Provide the [X, Y] coordinate of the cell's center where the given text is located.  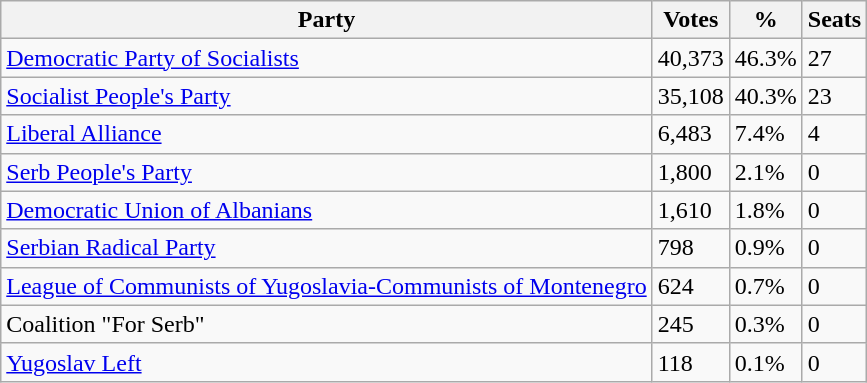
46.3% [766, 58]
Democratic Party of Socialists [326, 58]
Seats [834, 20]
League of Communists of Yugoslavia-Communists of Montenegro [326, 286]
23 [834, 96]
Serbian Radical Party [326, 248]
27 [834, 58]
Coalition "For Serb" [326, 324]
40,373 [690, 58]
0.7% [766, 286]
Votes [690, 20]
624 [690, 286]
Yugoslav Left [326, 362]
0.3% [766, 324]
245 [690, 324]
4 [834, 134]
798 [690, 248]
40.3% [766, 96]
Liberal Alliance [326, 134]
0.9% [766, 248]
Democratic Union of Albanians [326, 210]
1,610 [690, 210]
0.1% [766, 362]
Socialist People's Party [326, 96]
1.8% [766, 210]
Party [326, 20]
6,483 [690, 134]
1,800 [690, 172]
7.4% [766, 134]
35,108 [690, 96]
% [766, 20]
2.1% [766, 172]
Serb People's Party [326, 172]
118 [690, 362]
